Provide the [X, Y] coordinate of the cell's center where the given text is located.  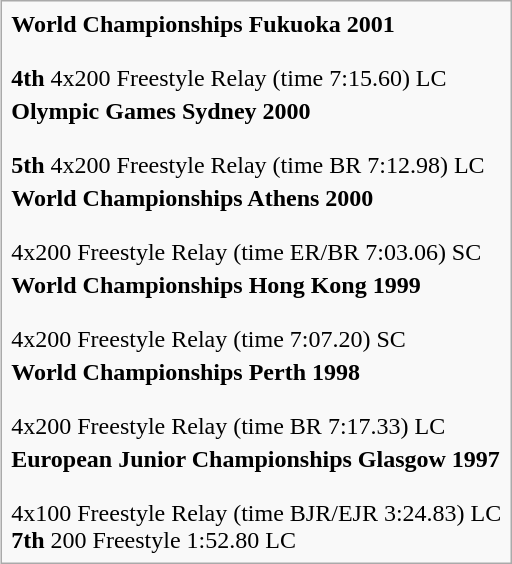
World Championships Fukuoka 2001 4th 4x200 Freestyle Relay (time 7:15.60) LC [256, 51]
World Championships Athens 2000 4x200 Freestyle Relay (time ER/BR 7:03.06) SC [256, 225]
World Championships Perth 1998 4x200 Freestyle Relay (time BR 7:17.33) LC [256, 399]
World Championships Hong Kong 1999 4x200 Freestyle Relay (time 7:07.20) SC [256, 312]
Olympic Games Sydney 2000 5th 4x200 Freestyle Relay (time BR 7:12.98) LC [256, 138]
European Junior Championships Glasgow 1997 4x100 Freestyle Relay (time BJR/EJR 3:24.83) LC 7th 200 Freestyle 1:52.80 LC [256, 500]
